Output the (X, Y) coordinate of the center of the cell containing the given text.  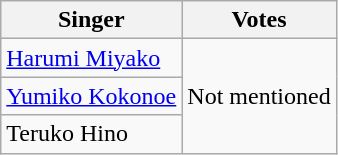
Yumiko Kokonoe (92, 96)
Teruko Hino (92, 134)
Harumi Miyako (92, 58)
Singer (92, 20)
Not mentioned (259, 96)
Votes (259, 20)
